For the text-containing cell, return its midpoint in [X, Y] coordinate format. 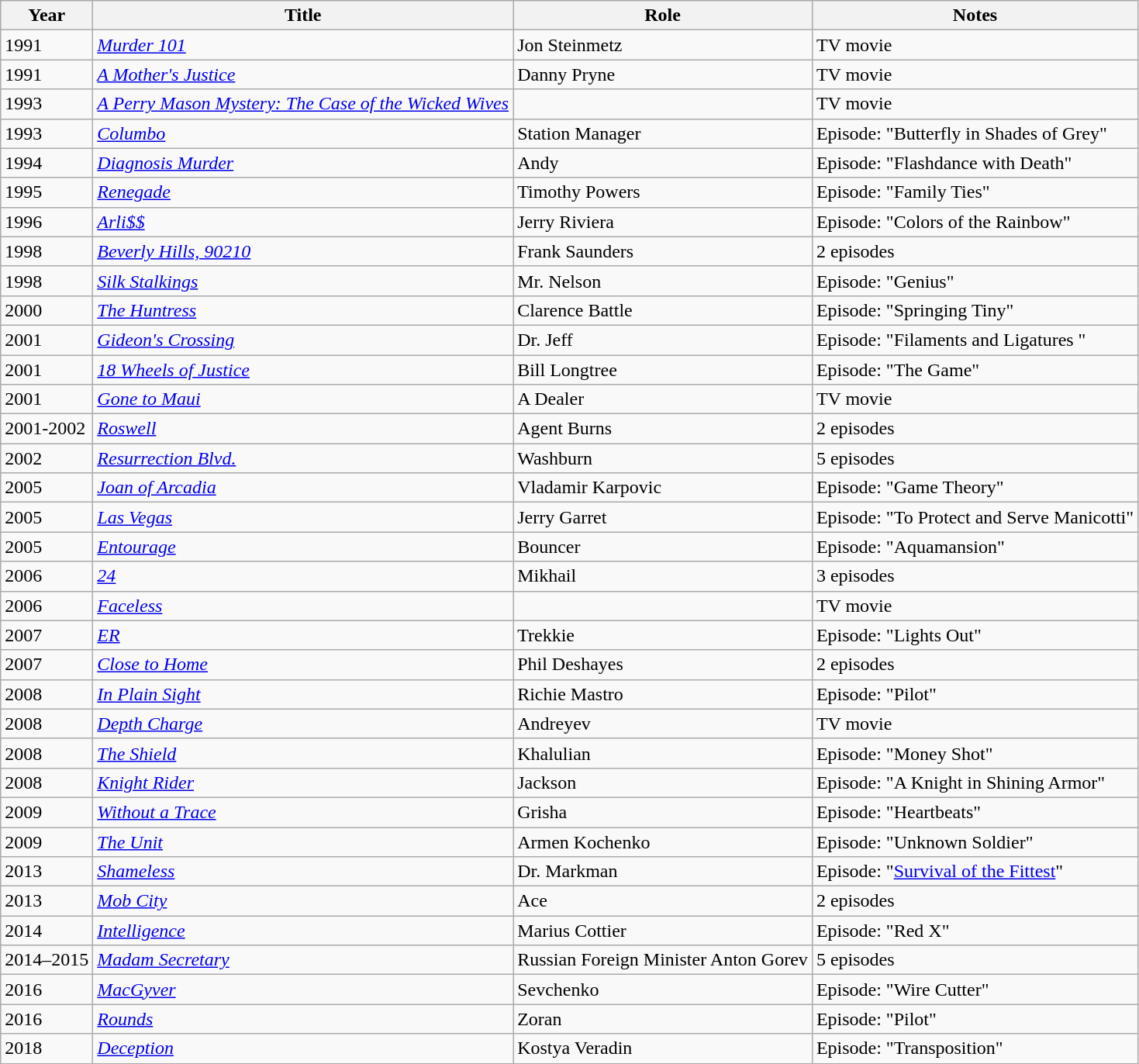
Jerry Garret [663, 517]
Episode: "Family Ties" [975, 192]
Joan of Arcadia [303, 488]
2018 [47, 1048]
ER [303, 635]
Renegade [303, 192]
Richie Mastro [663, 694]
Andy [663, 163]
Gone to Maui [303, 399]
Entourage [303, 547]
Resurrection Blvd. [303, 458]
2002 [47, 458]
Andreyev [663, 724]
Sevchenko [663, 990]
2001-2002 [47, 429]
Zoran [663, 1019]
24 [303, 576]
Episode: "Unknown Soldier" [975, 841]
18 Wheels of Justice [303, 370]
Jackson [663, 782]
Depth Charge [303, 724]
Mob City [303, 901]
Marius Cottier [663, 931]
Intelligence [303, 931]
Agent Burns [663, 429]
Ace [663, 901]
Episode: "Colors of the Rainbow" [975, 222]
Frank Saunders [663, 251]
Episode: "Genius" [975, 281]
2000 [47, 310]
Episode: "Lights Out" [975, 635]
Trekkie [663, 635]
Dr. Jeff [663, 340]
Episode: "Flashdance with Death" [975, 163]
In Plain Sight [303, 694]
A Perry Mason Mystery: The Case of the Wicked Wives [303, 104]
Episode: "Red X" [975, 931]
Deception [303, 1048]
Armen Kochenko [663, 841]
Shameless [303, 872]
Episode: "The Game" [975, 370]
Diagnosis Murder [303, 163]
MacGyver [303, 990]
Phil Deshayes [663, 665]
The Shield [303, 753]
1996 [47, 222]
Arli$$ [303, 222]
Bouncer [663, 547]
Russian Foreign Minister Anton Gorev [663, 960]
Knight Rider [303, 782]
The Unit [303, 841]
1994 [47, 163]
Columbo [303, 133]
Kostya Veradin [663, 1048]
Dr. Markman [663, 872]
Notes [975, 16]
Khalulian [663, 753]
Faceless [303, 606]
Gideon's Crossing [303, 340]
2014–2015 [47, 960]
Mr. Nelson [663, 281]
Episode: "Filaments and Ligatures " [975, 340]
Station Manager [663, 133]
Episode: "Money Shot" [975, 753]
Clarence Battle [663, 310]
Episode: "Survival of the Fittest" [975, 872]
Washburn [663, 458]
Episode: "Transposition" [975, 1048]
A Mother's Justice [303, 74]
Episode: "Wire Cutter" [975, 990]
3 episodes [975, 576]
Madam Secretary [303, 960]
Jerry Riviera [663, 222]
Episode: "Game Theory" [975, 488]
Las Vegas [303, 517]
Danny Pryne [663, 74]
Episode: "Butterfly in Shades of Grey" [975, 133]
Murder 101 [303, 45]
Year [47, 16]
Episode: "Heartbeats" [975, 812]
Role [663, 16]
1995 [47, 192]
2014 [47, 931]
Silk Stalkings [303, 281]
Rounds [303, 1019]
Timothy Powers [663, 192]
Roswell [303, 429]
Vladamir Karpovic [663, 488]
A Dealer [663, 399]
Bill Longtree [663, 370]
Episode: "Springing Tiny" [975, 310]
Grisha [663, 812]
Episode: "A Knight in Shining Armor" [975, 782]
Jon Steinmetz [663, 45]
Episode: "Aquamansion" [975, 547]
Close to Home [303, 665]
Episode: "To Protect and Serve Manicotti" [975, 517]
The Huntress [303, 310]
Without a Trace [303, 812]
Mikhail [663, 576]
Beverly Hills, 90210 [303, 251]
Title [303, 16]
